Extract the (x, y) coordinate from the center of the cell holding the provided text.  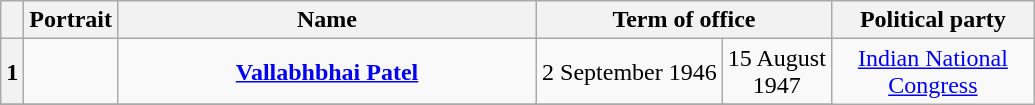
Indian National Congress (932, 72)
Political party (932, 20)
Name (326, 20)
Portrait (71, 20)
Vallabhbhai Patel (326, 72)
2 September 1946 (630, 72)
1 (12, 72)
Term of office (684, 20)
15 August1947 (776, 72)
